Search for the cell housing the specified text and yield its [x, y] center coordinate. 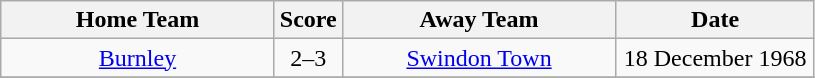
Home Team [138, 20]
Date [716, 20]
18 December 1968 [716, 58]
Score [308, 20]
Away Team [479, 20]
2–3 [308, 58]
Burnley [138, 58]
Swindon Town [479, 58]
